Find where the given text appears and provide that cell's center as [X, Y] coordinate. 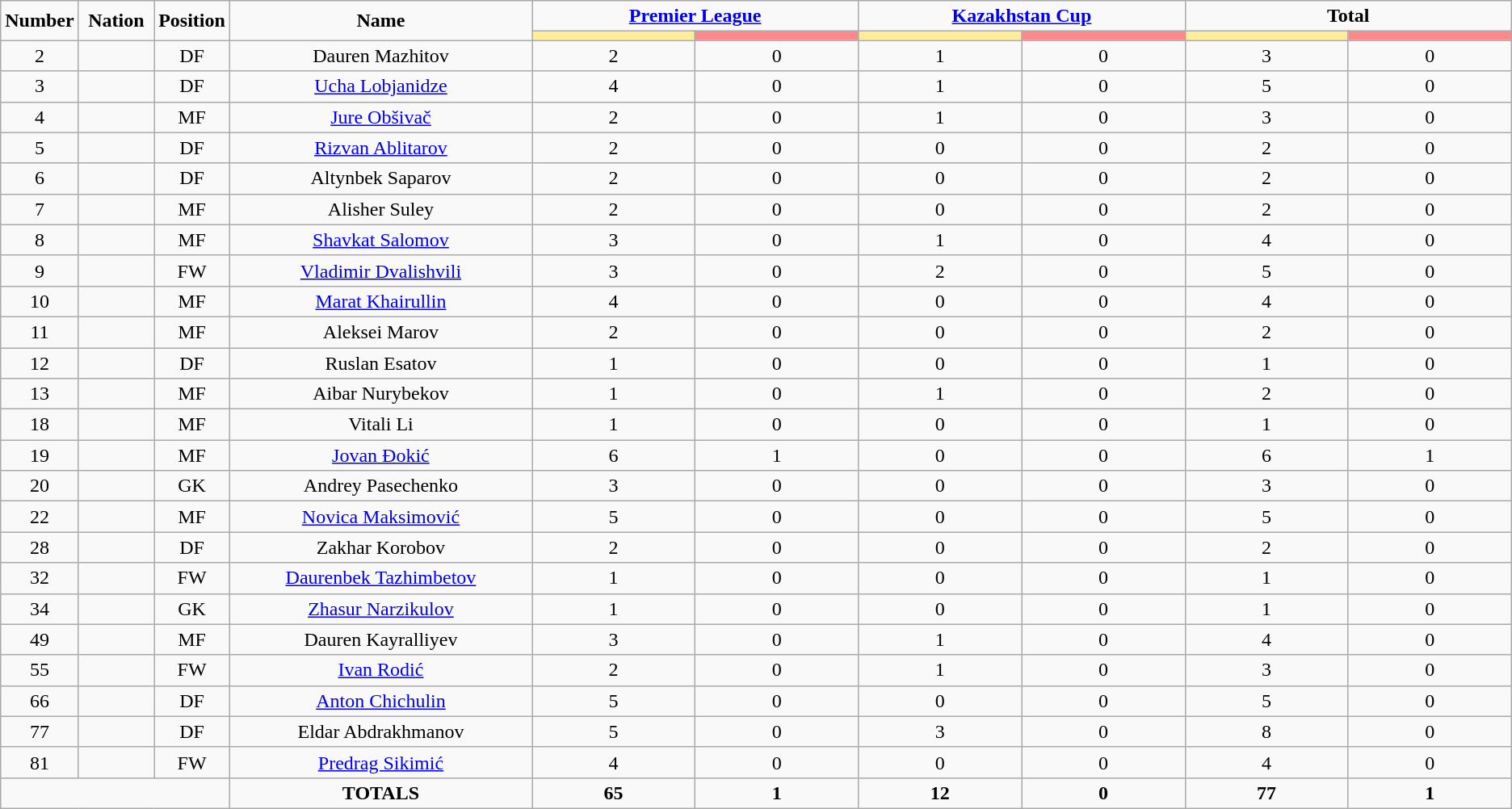
Novica Maksimović [380, 517]
Anton Chichulin [380, 701]
20 [40, 486]
Zakhar Korobov [380, 547]
Total [1348, 16]
66 [40, 701]
18 [40, 425]
32 [40, 578]
Dauren Kayralliyev [380, 639]
Daurenbek Tazhimbetov [380, 578]
Dauren Mazhitov [380, 56]
Nation [116, 21]
Ucha Lobjanidze [380, 86]
49 [40, 639]
TOTALS [380, 793]
Altynbek Saparov [380, 178]
7 [40, 209]
Aibar Nurybekov [380, 394]
9 [40, 270]
28 [40, 547]
13 [40, 394]
Vitali Li [380, 425]
Kazakhstan Cup [1022, 16]
Predrag Sikimić [380, 762]
Rizvan Ablitarov [380, 148]
Ivan Rodić [380, 670]
11 [40, 332]
55 [40, 670]
Premier League [695, 16]
Marat Khairullin [380, 301]
Shavkat Salomov [380, 240]
Aleksei Marov [380, 332]
10 [40, 301]
Number [40, 21]
Eldar Abdrakhmanov [380, 731]
Alisher Suley [380, 209]
65 [613, 793]
Ruslan Esatov [380, 363]
Position [192, 21]
Andrey Pasechenko [380, 486]
Zhasur Narzikulov [380, 609]
81 [40, 762]
Vladimir Dvalishvili [380, 270]
Name [380, 21]
Jovan Đokić [380, 455]
22 [40, 517]
19 [40, 455]
34 [40, 609]
Jure Obšivač [380, 117]
